Pinpoint the cell where the given text exists, returning its [x, y] midpoint coordinate. 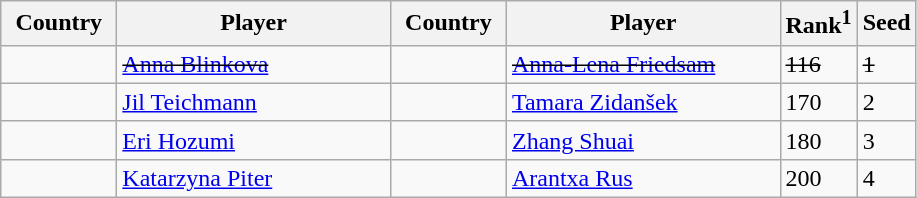
Seed [886, 24]
Zhang Shuai [643, 140]
180 [818, 140]
Arantxa Rus [643, 178]
Jil Teichmann [254, 102]
Anna-Lena Friedsam [643, 64]
Tamara Zidanšek [643, 102]
3 [886, 140]
170 [818, 102]
200 [818, 178]
Eri Hozumi [254, 140]
116 [818, 64]
Katarzyna Piter [254, 178]
4 [886, 178]
2 [886, 102]
Rank1 [818, 24]
Anna Blinkova [254, 64]
1 [886, 64]
